Scan for the cell matching the given text and deliver its [X, Y] coordinate at center. 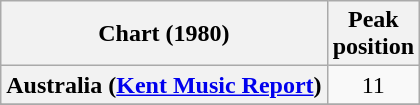
Chart (1980) [164, 34]
11 [373, 85]
Peakposition [373, 34]
Australia (Kent Music Report) [164, 85]
